Output the (x, y) coordinate of the center of the cell containing the given text.  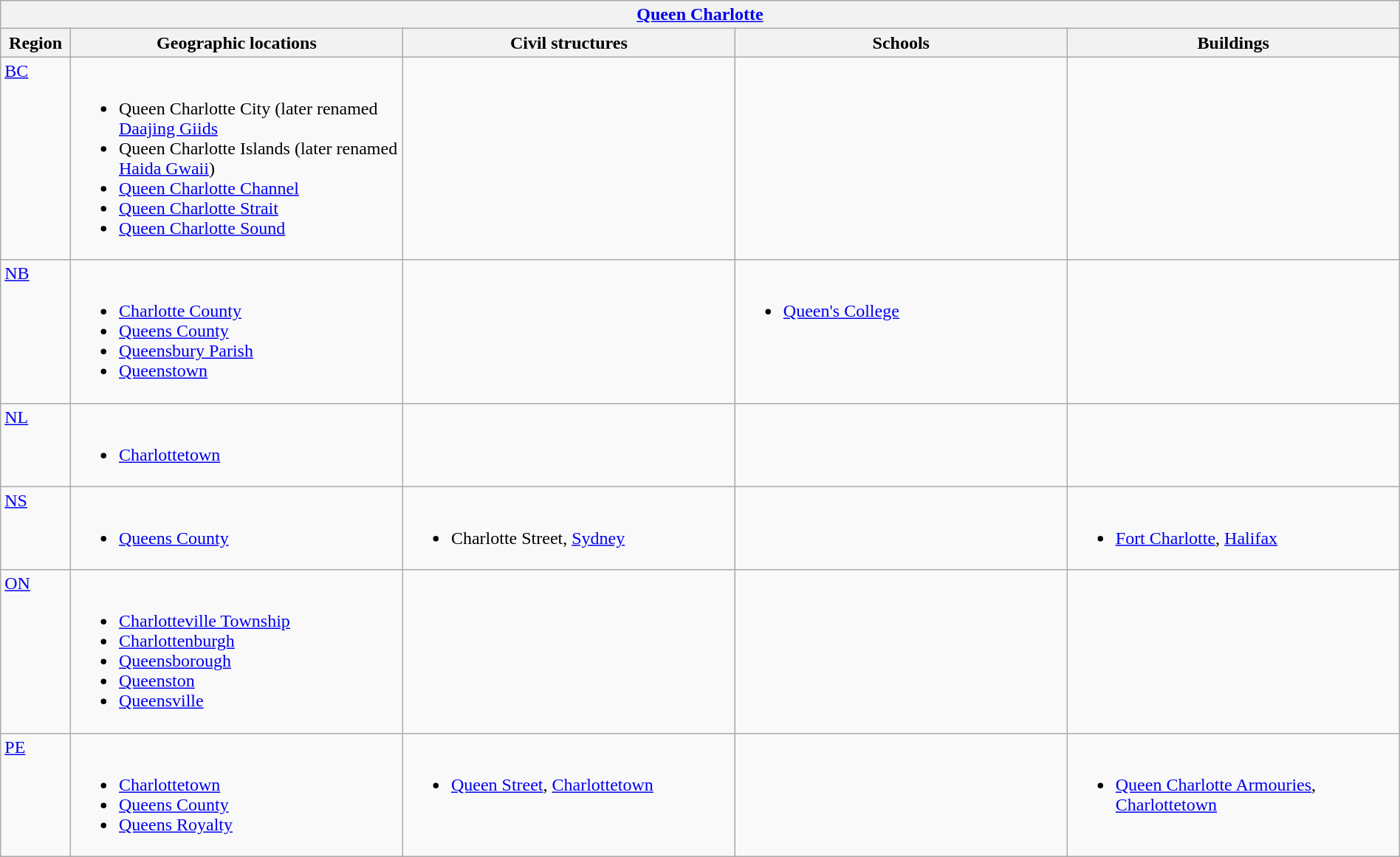
Queen Charlotte Armouries, Charlottetown (1233, 794)
ON (35, 651)
Fort Charlotte, Halifax (1233, 529)
Queen's College (901, 331)
Queen Charlotte (700, 15)
Queen Street, Charlottetown (569, 794)
Charlottetown (236, 444)
Charlotte Street, Sydney (569, 529)
Queens County (236, 529)
PE (35, 794)
NB (35, 331)
Civil structures (569, 43)
Charlotte CountyQueens CountyQueensbury ParishQueenstown (236, 331)
Region (35, 43)
Geographic locations (236, 43)
Schools (901, 43)
NL (35, 444)
Buildings (1233, 43)
CharlottetownQueens CountyQueens Royalty (236, 794)
BC (35, 158)
NS (35, 529)
Charlotteville TownshipCharlottenburghQueensboroughQueenstonQueensville (236, 651)
